Extract the (x, y) coordinate from the center of the cell holding the provided text.  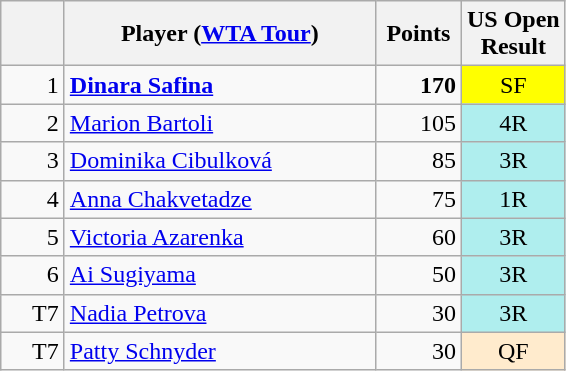
60 (418, 237)
1R (513, 199)
Marion Bartoli (220, 123)
Dominika Cibulková (220, 161)
Points (418, 34)
4 (33, 199)
75 (418, 199)
Anna Chakvetadze (220, 199)
Patty Schnyder (220, 351)
3 (33, 161)
1 (33, 85)
Victoria Azarenka (220, 237)
5 (33, 237)
105 (418, 123)
Player (WTA Tour) (220, 34)
Nadia Petrova (220, 313)
Ai Sugiyama (220, 275)
QF (513, 351)
170 (418, 85)
6 (33, 275)
Dinara Safina (220, 85)
85 (418, 161)
US OpenResult (513, 34)
2 (33, 123)
50 (418, 275)
SF (513, 85)
4R (513, 123)
